From the cell containing the given text, extract its center point as (x, y) coordinate. 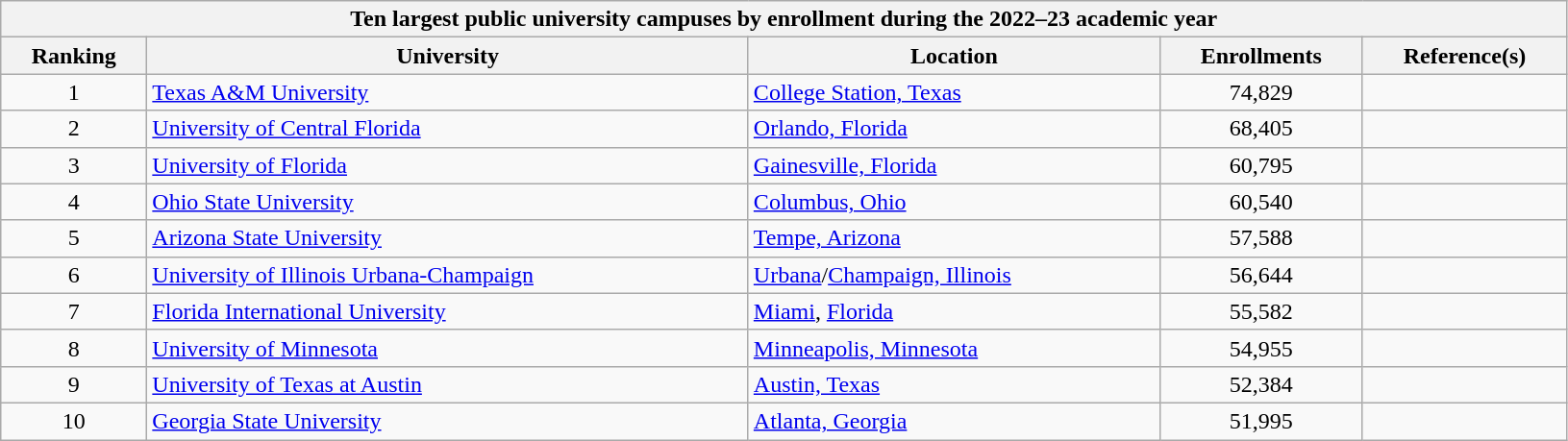
3 (74, 165)
Arizona State University (448, 238)
University of Minnesota (448, 348)
1 (74, 92)
Austin, Texas (954, 384)
9 (74, 384)
University of Central Florida (448, 129)
Ranking (74, 56)
Urbana/Champaign, Illinois (954, 275)
Georgia State University (448, 421)
5 (74, 238)
Reference(s) (1465, 56)
Columbus, Ohio (954, 202)
7 (74, 311)
74,829 (1261, 92)
4 (74, 202)
52,384 (1261, 384)
2 (74, 129)
Tempe, Arizona (954, 238)
60,795 (1261, 165)
Location (954, 56)
Orlando, Florida (954, 129)
Enrollments (1261, 56)
University of Florida (448, 165)
57,588 (1261, 238)
Ten largest public university campuses by enrollment during the 2022–23 academic year (784, 19)
College Station, Texas (954, 92)
Miami, Florida (954, 311)
51,995 (1261, 421)
Gainesville, Florida (954, 165)
Florida International University (448, 311)
University of Texas at Austin (448, 384)
60,540 (1261, 202)
6 (74, 275)
University (448, 56)
68,405 (1261, 129)
University of Illinois Urbana-Champaign (448, 275)
Ohio State University (448, 202)
54,955 (1261, 348)
56,644 (1261, 275)
55,582 (1261, 311)
Minneapolis, Minnesota (954, 348)
Texas A&M University (448, 92)
10 (74, 421)
8 (74, 348)
Atlanta, Georgia (954, 421)
